For the text-containing cell, return its midpoint in [X, Y] coordinate format. 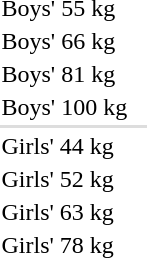
Boys' 81 kg [64, 74]
Boys' 66 kg [64, 41]
Girls' 52 kg [64, 179]
Girls' 44 kg [64, 146]
Boys' 100 kg [64, 107]
Girls' 63 kg [64, 212]
